Find where the given text appears and provide that cell's center as (x, y) coordinate. 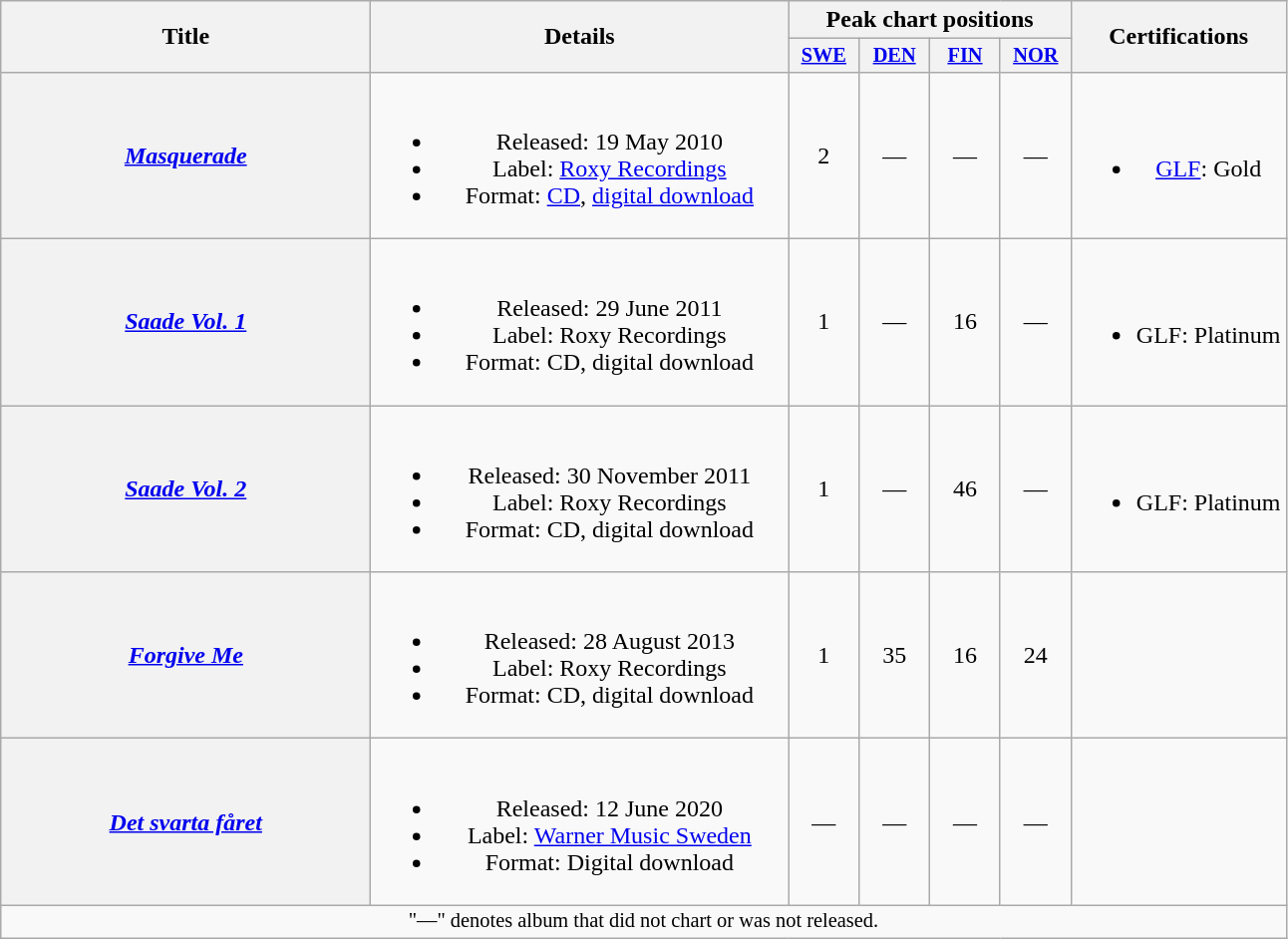
24 (1035, 656)
Forgive Me (185, 656)
Saade Vol. 1 (185, 323)
46 (965, 488)
2 (823, 156)
Saade Vol. 2 (185, 488)
FIN (965, 56)
GLF: Gold (1178, 156)
Released: 28 August 2013Label: Roxy RecordingsFormat: CD, digital download (580, 656)
Released: 29 June 2011Label: Roxy RecordingsFormat: CD, digital download (580, 323)
Certifications (1178, 37)
"—" denotes album that did not chart or was not released. (644, 922)
Det svarta fåret (185, 821)
DEN (895, 56)
Peak chart positions (929, 20)
35 (895, 656)
Released: 30 November 2011Label: Roxy RecordingsFormat: CD, digital download (580, 488)
Masquerade (185, 156)
Released: 19 May 2010Label: Roxy RecordingsFormat: CD, digital download (580, 156)
NOR (1035, 56)
Released: 12 June 2020Label: Warner Music SwedenFormat: Digital download (580, 821)
SWE (823, 56)
Details (580, 37)
Title (185, 37)
